Locate the cell with the specified text and output its (x, y) center coordinate. 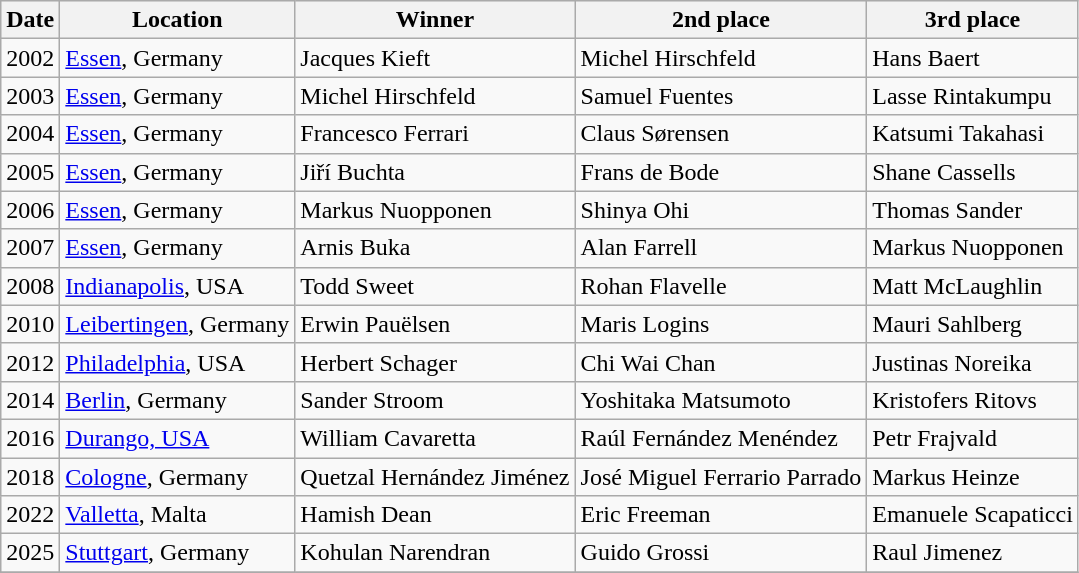
2002 (30, 58)
Indianapolis, USA (178, 286)
Cologne, Germany (178, 477)
Justinas Noreika (973, 362)
2008 (30, 286)
Sander Stroom (435, 400)
Jiří Buchta (435, 172)
2022 (30, 515)
Eric Freeman (721, 515)
Hans Baert (973, 58)
Samuel Fuentes (721, 96)
José Miguel Ferrario Parrado (721, 477)
Quetzal Hernández Jiménez (435, 477)
Herbert Schager (435, 362)
Berlin, Germany (178, 400)
Durango, USA (178, 438)
Guido Grossi (721, 553)
2nd place (721, 20)
Alan Farrell (721, 248)
2004 (30, 134)
Francesco Ferrari (435, 134)
Yoshitaka Matsumoto (721, 400)
Jacques Kieft (435, 58)
Date (30, 20)
Maris Logins (721, 324)
Location (178, 20)
2014 (30, 400)
Erwin Pauëlsen (435, 324)
Shane Cassells (973, 172)
Philadelphia, USA (178, 362)
2018 (30, 477)
2016 (30, 438)
Hamish Dean (435, 515)
2012 (30, 362)
Todd Sweet (435, 286)
Thomas Sander (973, 210)
Leibertingen, Germany (178, 324)
Markus Heinze (973, 477)
Shinya Ohi (721, 210)
Matt McLaughlin (973, 286)
2003 (30, 96)
Chi Wai Chan (721, 362)
2005 (30, 172)
Raúl Fernández Menéndez (721, 438)
Claus Sørensen (721, 134)
Frans de Bode (721, 172)
2010 (30, 324)
Petr Frajvald (973, 438)
Rohan Flavelle (721, 286)
2025 (30, 553)
Kristofers Ritovs (973, 400)
Katsumi Takahasi (973, 134)
2006 (30, 210)
3rd place (973, 20)
Kohulan Narendran (435, 553)
Stuttgart, Germany (178, 553)
Winner (435, 20)
Lasse Rintakumpu (973, 96)
William Cavaretta (435, 438)
Raul Jimenez (973, 553)
Arnis Buka (435, 248)
Valletta, Malta (178, 515)
Emanuele Scapaticci (973, 515)
Mauri Sahlberg (973, 324)
2007 (30, 248)
